Identify which cell holds the provided text, then report its (X, Y) central coordinate. 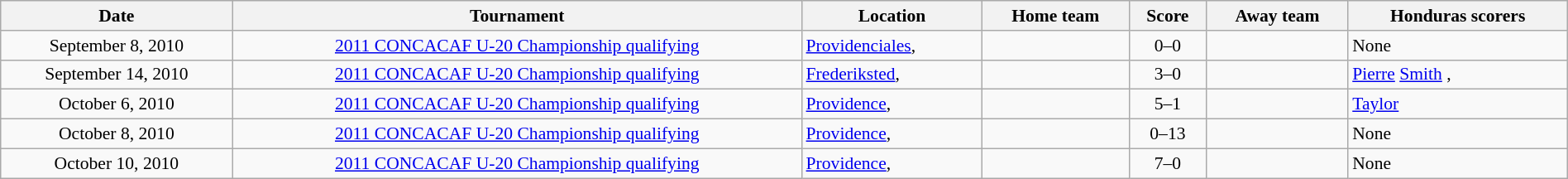
Date (117, 16)
7–0 (1168, 163)
October 8, 2010 (117, 134)
October 10, 2010 (117, 163)
Location (892, 16)
Pierre Smith , (1457, 75)
Tournament (518, 16)
5–1 (1168, 104)
October 6, 2010 (117, 104)
Honduras scorers (1457, 16)
Providenciales, (892, 46)
Away team (1277, 16)
Frederiksted, (892, 75)
Score (1168, 16)
September 8, 2010 (117, 46)
September 14, 2010 (117, 75)
3–0 (1168, 75)
0–13 (1168, 134)
Taylor (1457, 104)
Home team (1055, 16)
0–0 (1168, 46)
